Provide the [X, Y] coordinate of the cell's center where the given text is located.  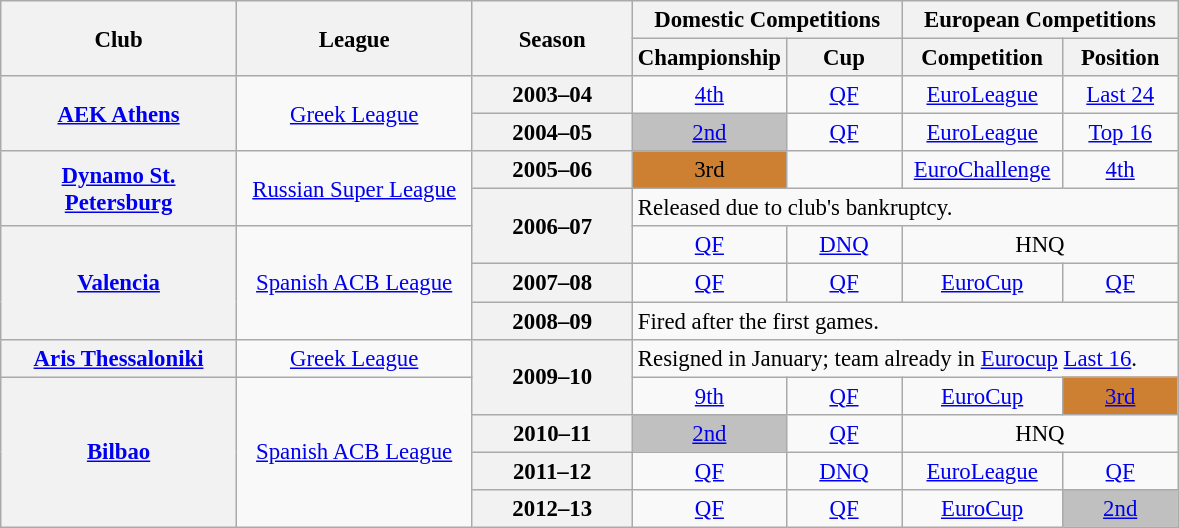
Russian Super League [354, 188]
Dynamo St. Petersburg [119, 188]
2007–08 [552, 283]
League [354, 38]
2006–07 [552, 226]
Championship [710, 58]
Domestic Competitions [768, 20]
2008–09 [552, 321]
Fired after the first games. [906, 321]
Cup [844, 58]
Top 16 [1120, 133]
2010–11 [552, 433]
2012–13 [552, 509]
Position [1120, 58]
9th [710, 396]
Bilbao [119, 452]
Resigned in January; team already in Eurocup Last 16. [906, 358]
2011–12 [552, 471]
EuroChallenge [982, 170]
AEK Athens [119, 114]
Valencia [119, 282]
Season [552, 38]
2005–06 [552, 170]
2003–04 [552, 95]
Last 24 [1120, 95]
Aris Thessaloniki [119, 358]
2009–10 [552, 376]
Competition [982, 58]
2004–05 [552, 133]
Released due to club's bankruptcy. [906, 208]
Club [119, 38]
European Competitions [1040, 20]
